Return the [x, y] coordinate for the center point of the cell that contains the specified text.  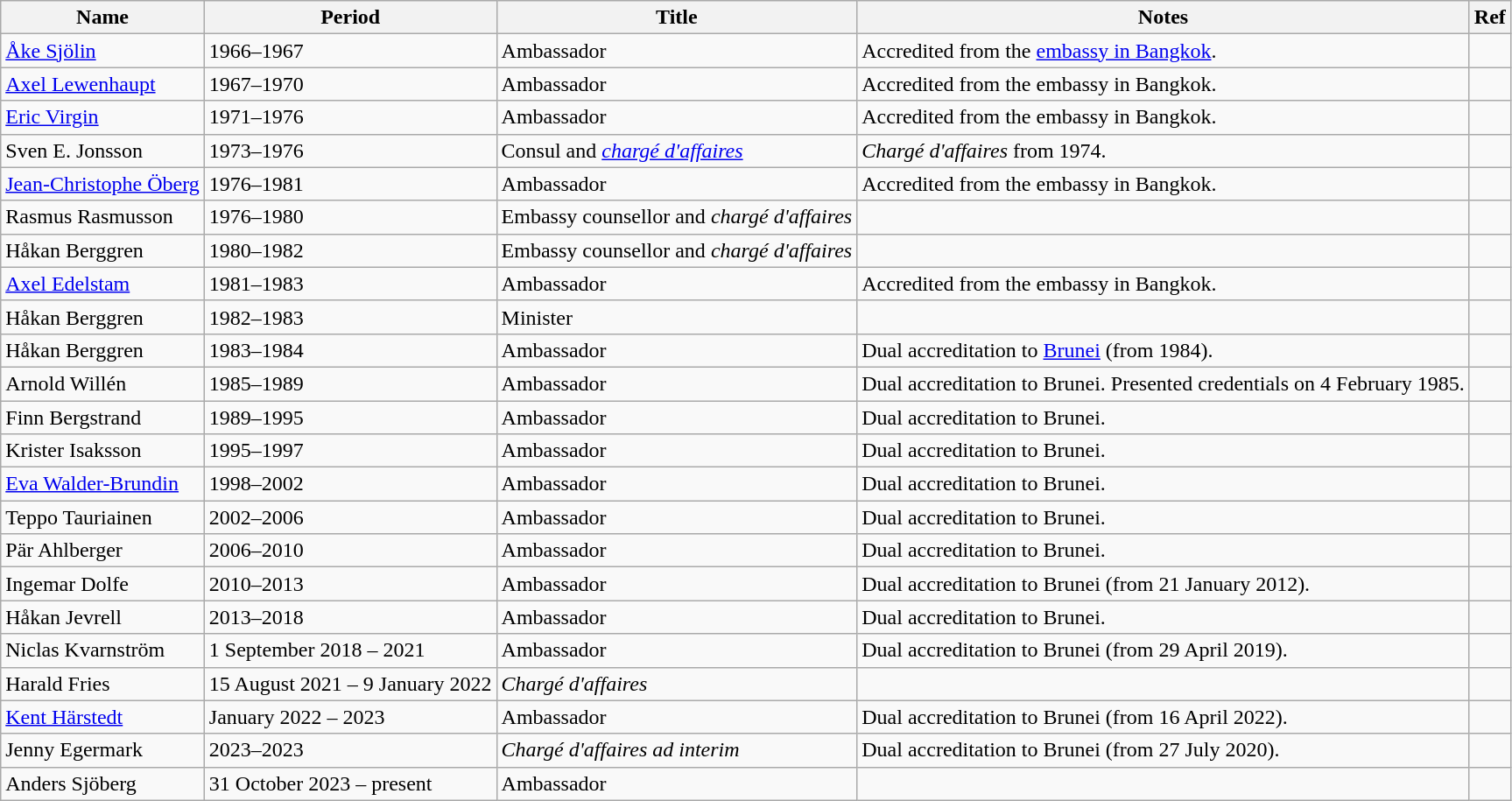
Arnold Willén [103, 383]
Notes [1164, 18]
1981–1983 [350, 284]
Anders Sjöberg [103, 783]
Axel Lewenhaupt [103, 84]
Niclas Kvarnström [103, 650]
31 October 2023 – present [350, 783]
1971–1976 [350, 117]
Dual accreditation to Brunei (from 29 April 2019). [1164, 650]
1967–1970 [350, 84]
1982–1983 [350, 317]
2002–2006 [350, 517]
Chargé d'affaires from 1974. [1164, 151]
Teppo Tauriainen [103, 517]
2010–2013 [350, 584]
Title [677, 18]
Kent Härstedt [103, 717]
Finn Bergstrand [103, 418]
1 September 2018 – 2021 [350, 650]
15 August 2021 – 9 January 2022 [350, 684]
1989–1995 [350, 418]
Ingemar Dolfe [103, 584]
Chargé d'affaires ad interim [677, 750]
Åke Sjölin [103, 51]
Dual accreditation to Brunei (from 27 July 2020). [1164, 750]
1995–1997 [350, 451]
Dual accreditation to Brunei. Presented credentials on 4 February 1985. [1164, 383]
2013–2018 [350, 617]
1980–1982 [350, 250]
Jean-Christophe Öberg [103, 184]
1985–1989 [350, 383]
1966–1967 [350, 51]
Pär Ahlberger [103, 551]
Harald Fries [103, 684]
Rasmus Rasmusson [103, 217]
Dual accreditation to Brunei (from 1984). [1164, 350]
2006–2010 [350, 551]
Dual accreditation to Brunei (from 21 January 2012). [1164, 584]
1998–2002 [350, 484]
Consul and chargé d'affaires [677, 151]
Håkan Jevrell [103, 617]
Dual accreditation to Brunei (from 16 April 2022). [1164, 717]
Period [350, 18]
Sven E. Jonsson [103, 151]
Chargé d'affaires [677, 684]
2023–2023 [350, 750]
Ref [1490, 18]
Axel Edelstam [103, 284]
Name [103, 18]
1976–1981 [350, 184]
Eva Walder-Brundin [103, 484]
Eric Virgin [103, 117]
1983–1984 [350, 350]
Minister [677, 317]
1976–1980 [350, 217]
January 2022 – 2023 [350, 717]
Krister Isaksson [103, 451]
1973–1976 [350, 151]
Jenny Egermark [103, 750]
